Scan for the cell matching the given text and deliver its (x, y) coordinate at center. 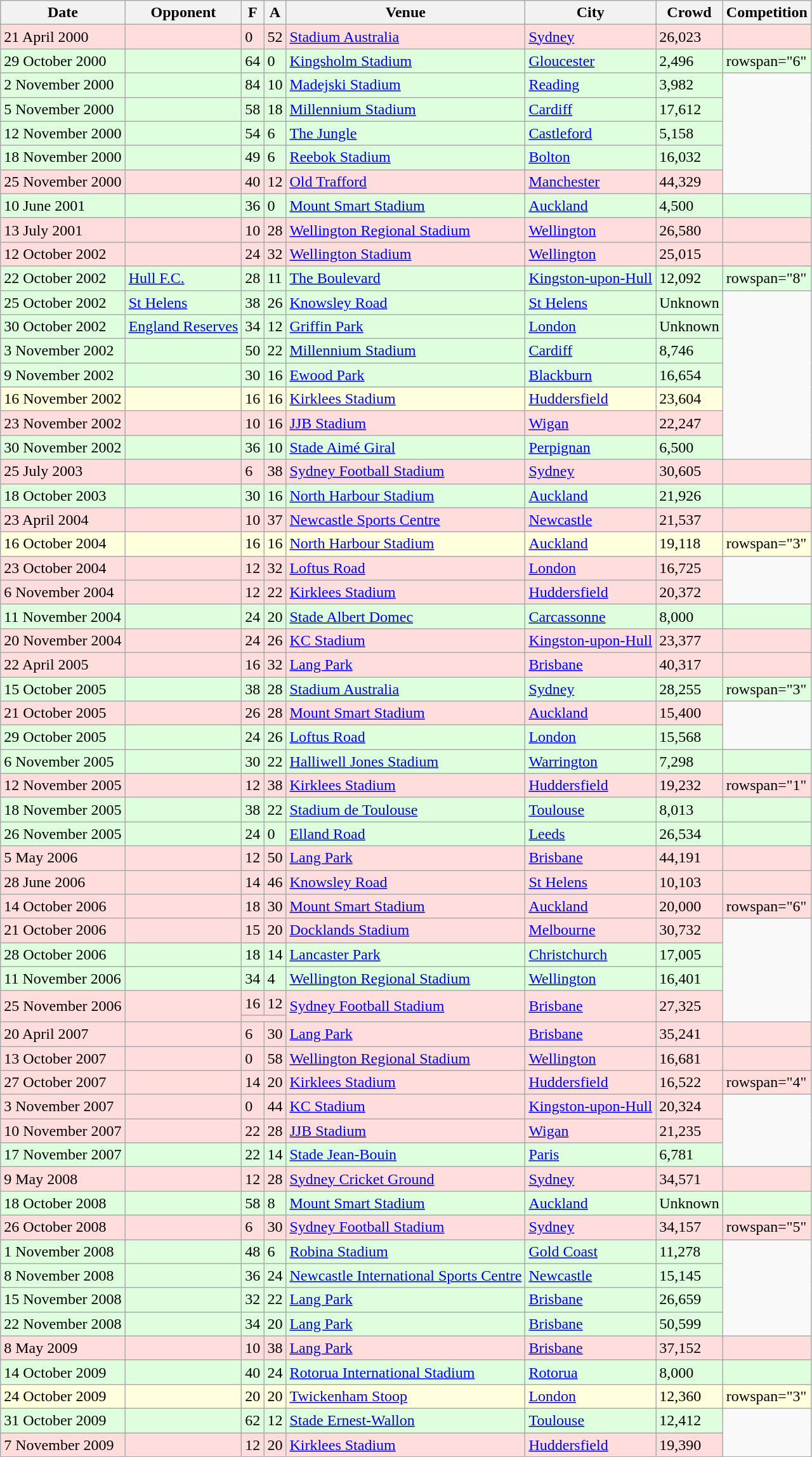
11,278 (690, 1251)
44,191 (690, 858)
Newcastle Sports Centre (406, 520)
15,400 (690, 713)
23 October 2004 (63, 568)
Lancaster Park (406, 954)
3 November 2007 (63, 1107)
34,571 (690, 1179)
Twickenham Stoop (406, 1396)
84 (252, 85)
4 (275, 979)
26,580 (690, 230)
Ewood Park (406, 375)
Paris (591, 1155)
23,377 (690, 640)
rowspan="4" (766, 1083)
Old Trafford (406, 181)
30,605 (690, 471)
20,372 (690, 592)
54 (252, 133)
29 October 2005 (63, 737)
Opponent (183, 13)
27 October 2007 (63, 1083)
22 October 2002 (63, 278)
40,317 (690, 664)
30 October 2002 (63, 327)
17 November 2007 (63, 1155)
26 October 2008 (63, 1227)
17,612 (690, 109)
25 November 2000 (63, 181)
rowspan="5" (766, 1227)
30,732 (690, 930)
30 November 2002 (63, 447)
19,390 (690, 1445)
7,298 (690, 761)
Stade Ernest-Wallon (406, 1420)
City (591, 13)
Docklands Stadium (406, 930)
Crowd (690, 13)
23 November 2002 (63, 423)
Reading (591, 85)
25 July 2003 (63, 471)
46 (275, 882)
8,746 (690, 351)
20 November 2004 (63, 640)
19,232 (690, 786)
Stade Aimé Giral (406, 447)
15,145 (690, 1276)
26,023 (690, 37)
12,092 (690, 278)
9 November 2002 (63, 375)
12 October 2002 (63, 254)
14 October 2006 (63, 906)
10 June 2001 (63, 206)
Gloucester (591, 61)
20,000 (690, 906)
10 November 2007 (63, 1131)
20 April 2007 (63, 1034)
Venue (406, 13)
21,537 (690, 520)
25,015 (690, 254)
5,158 (690, 133)
14 October 2009 (63, 1372)
18 November 2000 (63, 157)
13 July 2001 (63, 230)
F (252, 13)
3 November 2002 (63, 351)
England Reserves (183, 327)
26,659 (690, 1300)
Stade Albert Domec (406, 616)
26,534 (690, 834)
Elland Road (406, 834)
The Boulevard (406, 278)
2,496 (690, 61)
18 October 2003 (63, 496)
A (275, 13)
1 November 2008 (63, 1251)
21,926 (690, 496)
Robina Stadium (406, 1251)
16,681 (690, 1058)
25 November 2006 (63, 1006)
rowspan="8" (766, 278)
49 (252, 157)
Leeds (591, 834)
11 November 2004 (63, 616)
11 (275, 278)
6 November 2005 (63, 761)
21 October 2006 (63, 930)
48 (252, 1251)
18 November 2005 (63, 810)
37 (275, 520)
Melbourne (591, 930)
The Jungle (406, 133)
16,522 (690, 1083)
24 October 2009 (63, 1396)
4,500 (690, 206)
8 (275, 1203)
64 (252, 61)
35,241 (690, 1034)
20,324 (690, 1107)
37,152 (690, 1348)
Perpignan (591, 447)
16,032 (690, 157)
12 November 2005 (63, 786)
23 April 2004 (63, 520)
50,599 (690, 1324)
Wellington Stadium (406, 254)
3,982 (690, 85)
9 May 2008 (63, 1179)
Competition (766, 13)
23,604 (690, 399)
29 October 2000 (63, 61)
15,568 (690, 737)
44 (275, 1107)
16 November 2002 (63, 399)
11 November 2006 (63, 979)
8 May 2009 (63, 1348)
Bolton (591, 157)
12 November 2000 (63, 133)
18 October 2008 (63, 1203)
28,255 (690, 689)
28 October 2006 (63, 954)
28 June 2006 (63, 882)
15 November 2008 (63, 1300)
Date (63, 13)
Carcassonne (591, 616)
2 November 2000 (63, 85)
Gold Coast (591, 1251)
31 October 2009 (63, 1420)
5 November 2000 (63, 109)
6,500 (690, 447)
22,247 (690, 423)
Warrington (591, 761)
12,360 (690, 1396)
16,725 (690, 568)
21,235 (690, 1131)
62 (252, 1420)
13 October 2007 (63, 1058)
25 October 2002 (63, 303)
22 November 2008 (63, 1324)
52 (275, 37)
26 November 2005 (63, 834)
15 (252, 930)
5 May 2006 (63, 858)
Stadium de Toulouse (406, 810)
16,401 (690, 979)
44,329 (690, 181)
15 October 2005 (63, 689)
6,781 (690, 1155)
Sydney Cricket Ground (406, 1179)
Christchurch (591, 954)
16 October 2004 (63, 544)
22 April 2005 (63, 664)
8 November 2008 (63, 1276)
Rotorua (591, 1372)
34,157 (690, 1227)
Hull F.C. (183, 278)
12,412 (690, 1420)
8,013 (690, 810)
6 November 2004 (63, 592)
21 April 2000 (63, 37)
Halliwell Jones Stadium (406, 761)
7 November 2009 (63, 1445)
Kingsholm Stadium (406, 61)
Blackburn (591, 375)
Reebok Stadium (406, 157)
Newcastle International Sports Centre (406, 1276)
19,118 (690, 544)
Manchester (591, 181)
10,103 (690, 882)
16,654 (690, 375)
Rotorua International Stadium (406, 1372)
Castleford (591, 133)
Madejski Stadium (406, 85)
27,325 (690, 1006)
17,005 (690, 954)
21 October 2005 (63, 713)
Stade Jean-Bouin (406, 1155)
rowspan="1" (766, 786)
Griffin Park (406, 327)
